Extract the (X, Y) coordinate from the center of the cell holding the provided text.  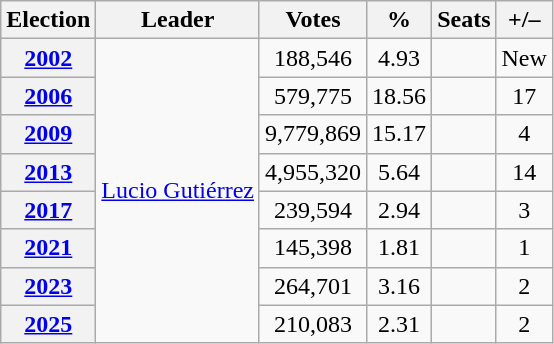
2009 (48, 134)
4,955,320 (312, 172)
4 (524, 134)
2.31 (400, 324)
New (524, 58)
% (400, 20)
1.81 (400, 248)
Votes (312, 20)
2025 (48, 324)
9,779,869 (312, 134)
15.17 (400, 134)
2023 (48, 286)
188,546 (312, 58)
18.56 (400, 96)
1 (524, 248)
Seats (464, 20)
2002 (48, 58)
2006 (48, 96)
2017 (48, 210)
239,594 (312, 210)
14 (524, 172)
Lucio Gutiérrez (178, 191)
579,775 (312, 96)
264,701 (312, 286)
2021 (48, 248)
3 (524, 210)
2013 (48, 172)
210,083 (312, 324)
17 (524, 96)
145,398 (312, 248)
5.64 (400, 172)
Election (48, 20)
+/– (524, 20)
4.93 (400, 58)
2.94 (400, 210)
Leader (178, 20)
3.16 (400, 286)
